Search for the cell housing the specified text and yield its [X, Y] center coordinate. 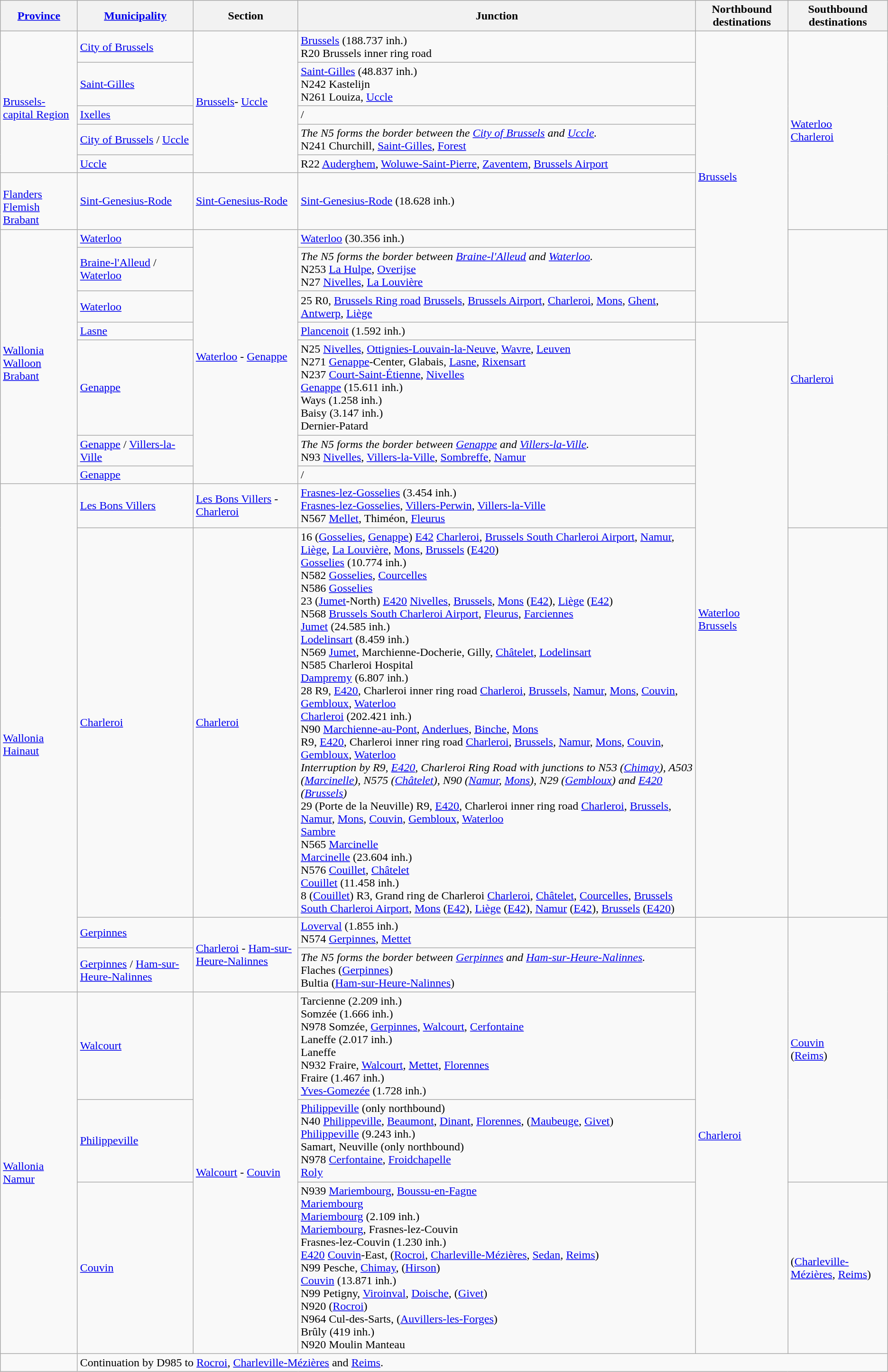
Gerpinnes / Ham-sur-Heure-Nalinnes [135, 970]
Couvin [135, 1268]
25 R0, Brussels Ring road Brussels, Brussels Airport, Charleroi, Mons, Ghent, Antwerp, Liège [497, 307]
Les Bons Villers [135, 506]
Saint-Gilles [135, 84]
Walcourt - Couvin [246, 1173]
Saint-Gilles (48.837 inh.) N242 Kastelijn N261 Louiza, Uccle [497, 84]
Southbound destinations [838, 16]
Charleroi - Ham-sur-Heure-Nalinnes [246, 955]
Braine-l'Alleud / Waterloo [135, 269]
WalloniaWalloon Brabant [39, 356]
WaterlooCharleroi [838, 130]
Uccle [135, 164]
The N5 forms the border between Gerpinnes and Ham-sur-Heure-Nalinnes. Flaches (Gerpinnes) Bultia (Ham-sur-Heure-Nalinnes) [497, 970]
Ixelles [135, 115]
Section [246, 16]
Frasnes-lez-Gosselies (3.454 inh.) Frasnes-lez-Gosselies, Villers-Perwin, Villers-la-Ville N567 Mellet, Thiméon, Fleurus [497, 506]
City of Brussels [135, 47]
Junction [497, 16]
Municipality [135, 16]
Brussels [742, 177]
Continuation by D985 to Rocroi, Charleville-Mézières and Reims. [482, 1363]
Northbound destinations [742, 16]
Sint-Genesius-Rode (18.628 inh.) [497, 201]
The N5 forms the border between Braine-l'Alleud and Waterloo. N253 La Hulpe, Overijse N27 Nivelles, La Louvière [497, 269]
WaterlooBrussels [742, 619]
The N5 forms the border between Genappe and Villers-la-Ville. N93 Nivelles, Villers-la-Ville, Sombreffe, Namur [497, 450]
Brussels- Uccle [246, 102]
Philippeville [135, 1141]
Plancenoit (1.592 inh.) [497, 331]
Gerpinnes [135, 933]
Genappe / Villers-la-Ville [135, 450]
WalloniaHainaut [39, 738]
R22 Auderghem, Woluwe-Saint-Pierre, Zaventem, Brussels Airport [497, 164]
Waterloo (30.356 inh.) [497, 238]
Lasne [135, 331]
Couvin (Reims) [838, 1050]
Waterloo - Genappe [246, 356]
City of Brussels / Uccle [135, 140]
Brussels (188.737 inh.) R20 Brussels inner ring road [497, 47]
WalloniaNamur [39, 1173]
Brussels-capital Region [39, 102]
Province [39, 16]
Walcourt [135, 1046]
The N5 forms the border between the City of Brussels and Uccle. N241 Churchill, Saint-Gilles, Forest [497, 140]
(Charleville-Mézières, Reims) [838, 1268]
Loverval (1.855 inh.) N574 Gerpinnes, Mettet [497, 933]
Les Bons Villers - Charleroi [246, 506]
FlandersFlemish Brabant [39, 201]
